Search for the cell housing the specified text and yield its [x, y] center coordinate. 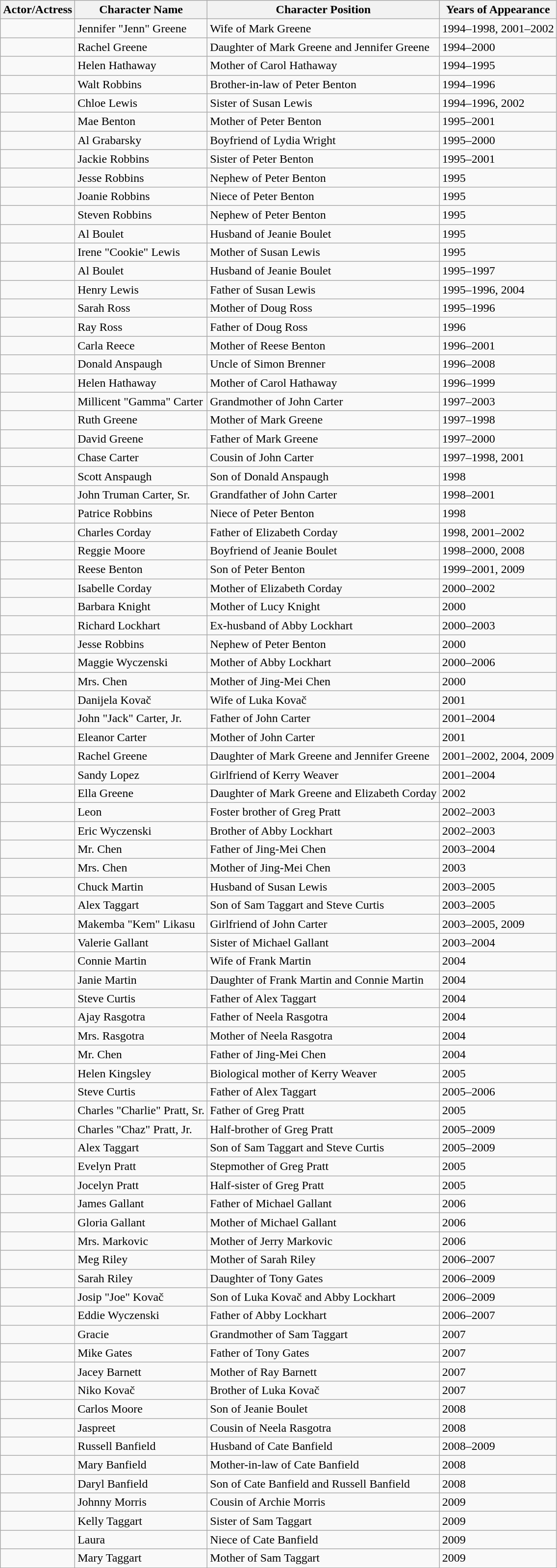
Sister of Peter Benton [324, 159]
1998, 2001–2002 [498, 532]
1997–2000 [498, 439]
2008–2009 [498, 1446]
Foster brother of Greg Pratt [324, 812]
Niece of Cate Banfield [324, 1540]
Jaspreet [141, 1428]
Sandy Lopez [141, 774]
Makemba "Kem" Likasu [141, 924]
Sister of Michael Gallant [324, 943]
Carla Reece [141, 346]
Mother of Michael Gallant [324, 1222]
Character Position [324, 10]
Father of Greg Pratt [324, 1110]
Mother-in-law of Cate Banfield [324, 1465]
1995–1996, 2004 [498, 290]
Mother of Abby Lockhart [324, 663]
Mrs. Markovic [141, 1241]
Son of Peter Benton [324, 570]
Chase Carter [141, 457]
Mother of Mark Greene [324, 420]
Sister of Sam Taggart [324, 1521]
Mother of Reese Benton [324, 346]
Years of Appearance [498, 10]
Father of Susan Lewis [324, 290]
Character Name [141, 10]
James Gallant [141, 1204]
2005–2006 [498, 1092]
1996–1999 [498, 383]
Eddie Wyczenski [141, 1316]
Jennifer "Jenn" Greene [141, 28]
Grandmother of John Carter [324, 401]
Mae Benton [141, 122]
Ray Ross [141, 327]
1994–1996, 2002 [498, 103]
Sarah Riley [141, 1278]
1995–1996 [498, 308]
Mother of Ray Barnett [324, 1371]
Josip "Joe" Kovač [141, 1297]
1994–1998, 2001–2002 [498, 28]
Daughter of Tony Gates [324, 1278]
Father of Tony Gates [324, 1353]
Donald Anspaugh [141, 364]
Mother of Peter Benton [324, 122]
Ella Greene [141, 793]
1994–1995 [498, 66]
Eleanor Carter [141, 737]
1999–2001, 2009 [498, 570]
Reese Benton [141, 570]
Sarah Ross [141, 308]
Leon [141, 812]
Evelyn Pratt [141, 1167]
Actor/Actress [38, 10]
Mrs. Rasgotra [141, 1036]
Steven Robbins [141, 215]
Son of Jeanie Boulet [324, 1409]
Richard Lockhart [141, 625]
Stepmother of Greg Pratt [324, 1167]
Henry Lewis [141, 290]
Uncle of Simon Brenner [324, 364]
Sister of Susan Lewis [324, 103]
Mary Banfield [141, 1465]
2000–2006 [498, 663]
Al Grabarsky [141, 140]
Father of Doug Ross [324, 327]
Girlfriend of John Carter [324, 924]
Eric Wyczenski [141, 831]
Gracie [141, 1334]
Charles "Charlie" Pratt, Sr. [141, 1110]
Husband of Cate Banfield [324, 1446]
Father of Mark Greene [324, 439]
Ex-husband of Abby Lockhart [324, 625]
Cousin of Archie Morris [324, 1502]
1998–2001 [498, 495]
Kelly Taggart [141, 1521]
Son of Luka Kovač and Abby Lockhart [324, 1297]
1995–2000 [498, 140]
Valerie Gallant [141, 943]
Ruth Greene [141, 420]
Cousin of John Carter [324, 457]
Boyfriend of Jeanie Boulet [324, 551]
Mother of Susan Lewis [324, 252]
Father of John Carter [324, 719]
2003–2005, 2009 [498, 924]
Reggie Moore [141, 551]
Mother of Sarah Riley [324, 1260]
2000–2002 [498, 588]
Ajay Rasgotra [141, 1017]
Millicent "Gamma" Carter [141, 401]
Wife of Mark Greene [324, 28]
Scott Anspaugh [141, 476]
Biological mother of Kerry Weaver [324, 1073]
Niko Kovač [141, 1390]
Daryl Banfield [141, 1484]
2001–2002, 2004, 2009 [498, 756]
Isabelle Corday [141, 588]
Brother-in-law of Peter Benton [324, 84]
Mother of Elizabeth Corday [324, 588]
Chloe Lewis [141, 103]
2003 [498, 868]
Brother of Abby Lockhart [324, 831]
Johnny Morris [141, 1502]
David Greene [141, 439]
Joanie Robbins [141, 196]
John "Jack" Carter, Jr. [141, 719]
Maggie Wyczenski [141, 663]
Husband of Susan Lewis [324, 887]
Chuck Martin [141, 887]
Carlos Moore [141, 1409]
Wife of Luka Kovač [324, 700]
Daughter of Mark Greene and Elizabeth Corday [324, 793]
Meg Riley [141, 1260]
John Truman Carter, Sr. [141, 495]
Jackie Robbins [141, 159]
Barbara Knight [141, 607]
1998–2000, 2008 [498, 551]
Daughter of Frank Martin and Connie Martin [324, 980]
Mother of John Carter [324, 737]
Mother of Sam Taggart [324, 1558]
Girlfriend of Kerry Weaver [324, 774]
Son of Donald Anspaugh [324, 476]
Half-brother of Greg Pratt [324, 1129]
Father of Neela Rasgotra [324, 1017]
Grandmother of Sam Taggart [324, 1334]
Mother of Neela Rasgotra [324, 1036]
Charles "Chaz" Pratt, Jr. [141, 1129]
2002 [498, 793]
Brother of Luka Kovač [324, 1390]
Russell Banfield [141, 1446]
Mother of Lucy Knight [324, 607]
Grandfather of John Carter [324, 495]
Patrice Robbins [141, 513]
1994–1996 [498, 84]
Mother of Doug Ross [324, 308]
Half-sister of Greg Pratt [324, 1185]
1996–2008 [498, 364]
1996–2001 [498, 346]
Mother of Jerry Markovic [324, 1241]
Gloria Gallant [141, 1222]
Connie Martin [141, 961]
Cousin of Neela Rasgotra [324, 1428]
Mary Taggart [141, 1558]
Helen Kingsley [141, 1073]
2000–2003 [498, 625]
Mike Gates [141, 1353]
1997–1998, 2001 [498, 457]
1994–2000 [498, 47]
Jocelyn Pratt [141, 1185]
Danijela Kovač [141, 700]
Jacey Barnett [141, 1371]
Son of Cate Banfield and Russell Banfield [324, 1484]
Laura [141, 1540]
1997–1998 [498, 420]
1997–2003 [498, 401]
Boyfriend of Lydia Wright [324, 140]
1995–1997 [498, 271]
Father of Abby Lockhart [324, 1316]
Father of Elizabeth Corday [324, 532]
Walt Robbins [141, 84]
Charles Corday [141, 532]
Irene "Cookie" Lewis [141, 252]
Janie Martin [141, 980]
Wife of Frank Martin [324, 961]
1996 [498, 327]
Father of Michael Gallant [324, 1204]
